Locate the cell with the specified text and output its (x, y) center coordinate. 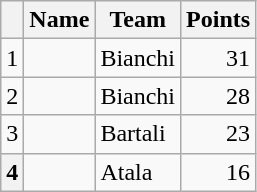
28 (218, 96)
Bartali (138, 134)
4 (12, 172)
31 (218, 58)
23 (218, 134)
1 (12, 58)
16 (218, 172)
Name (60, 20)
2 (12, 96)
Team (138, 20)
Atala (138, 172)
Points (218, 20)
3 (12, 134)
